Detect which cell encompasses the target text, then output its (x, y) center coordinate. 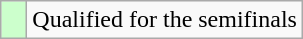
Qualified for the semifinals (165, 20)
